Identify which cell holds the provided text, then report its (X, Y) central coordinate. 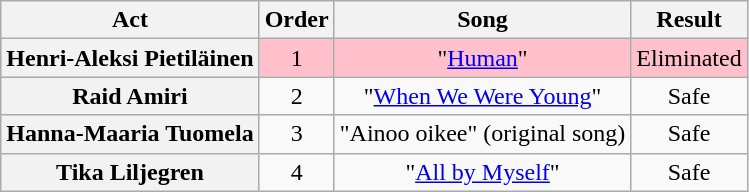
4 (296, 172)
1 (296, 58)
Hanna-Maaria Tuomela (130, 134)
2 (296, 96)
Henri-Aleksi Pietiläinen (130, 58)
Order (296, 20)
Raid Amiri (130, 96)
Song (482, 20)
3 (296, 134)
Eliminated (689, 58)
"Human" (482, 58)
"Ainoo oikee" (original song) (482, 134)
"When We Were Young" (482, 96)
Result (689, 20)
Tika Liljegren (130, 172)
Act (130, 20)
"All by Myself" (482, 172)
